Locate the cell with the specified text and output its (X, Y) center coordinate. 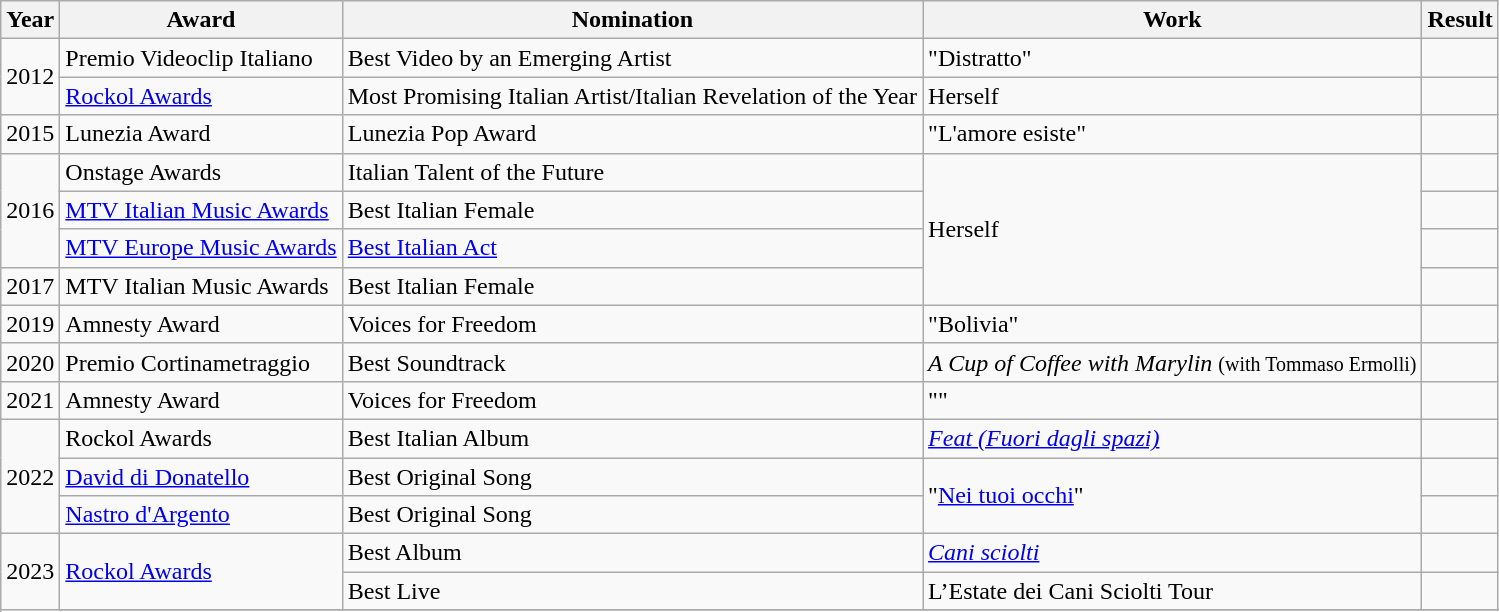
L’Estate dei Cani Sciolti Tour (1172, 591)
Work (1172, 20)
MTV Europe Music Awards (201, 248)
A Cup of Coffee with Marylin (with Tommaso Ermolli) (1172, 362)
"Bolivia" (1172, 324)
"Nei tuoi occhi" (1172, 496)
Best Album (632, 553)
Year (30, 20)
2022 (30, 476)
Lunezia Pop Award (632, 134)
2019 (30, 324)
2017 (30, 286)
Premio Videoclip Italiano (201, 58)
Cani sciolti (1172, 553)
Best Video by an Emerging Artist (632, 58)
Award (201, 20)
2021 (30, 400)
"L'amore esiste" (1172, 134)
Lunezia Award (201, 134)
Nomination (632, 20)
Onstage Awards (201, 172)
Result (1460, 20)
2020 (30, 362)
"" (1172, 400)
Feat (Fuori dagli spazi) (1172, 438)
2016 (30, 210)
David di Donatello (201, 477)
Best Italian Act (632, 248)
Best Live (632, 591)
Nastro d'Argento (201, 515)
2012 (30, 77)
Premio Cortinametraggio (201, 362)
Best Soundtrack (632, 362)
Most Promising Italian Artist/Italian Revelation of the Year (632, 96)
Italian Talent of the Future (632, 172)
Best Italian Album (632, 438)
2023 (30, 572)
2015 (30, 134)
"Distratto" (1172, 58)
